Scan for the cell matching the given text and deliver its (x, y) coordinate at center. 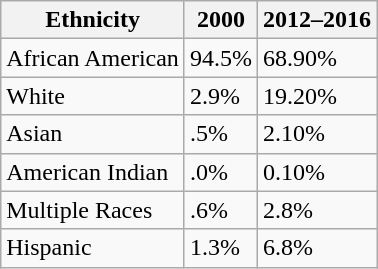
White (93, 96)
Hispanic (93, 248)
.5% (220, 134)
.0% (220, 172)
68.90% (316, 58)
2.9% (220, 96)
2000 (220, 20)
American Indian (93, 172)
1.3% (220, 248)
6.8% (316, 248)
2012–2016 (316, 20)
94.5% (220, 58)
0.10% (316, 172)
Asian (93, 134)
Multiple Races (93, 210)
African American (93, 58)
2.10% (316, 134)
19.20% (316, 96)
2.8% (316, 210)
Ethnicity (93, 20)
.6% (220, 210)
